From the cell containing the given text, extract its center point as [x, y] coordinate. 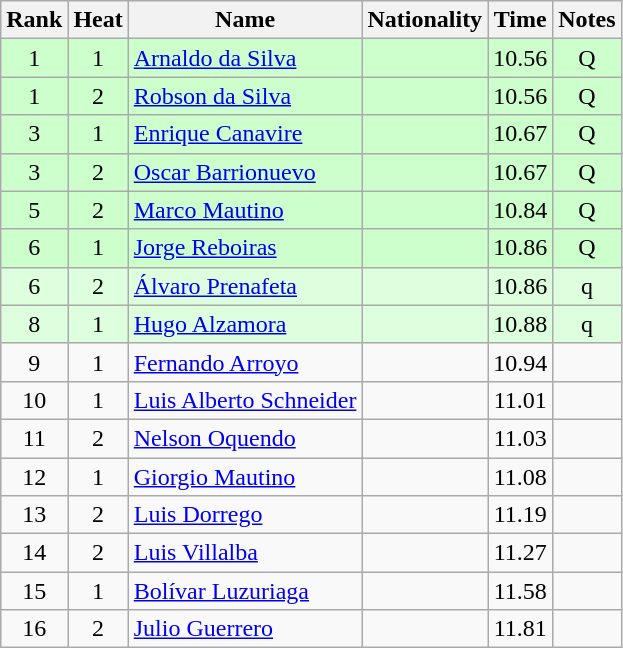
15 [34, 591]
Enrique Canavire [245, 134]
10.84 [520, 210]
Álvaro Prenafeta [245, 286]
Heat [98, 20]
16 [34, 629]
10.88 [520, 324]
Luis Villalba [245, 553]
Marco Mautino [245, 210]
Fernando Arroyo [245, 362]
Robson da Silva [245, 96]
11.27 [520, 553]
11.19 [520, 515]
Bolívar Luzuriaga [245, 591]
Jorge Reboiras [245, 248]
11.03 [520, 438]
Julio Guerrero [245, 629]
11.01 [520, 400]
10 [34, 400]
11.58 [520, 591]
10.94 [520, 362]
Luis Alberto Schneider [245, 400]
14 [34, 553]
11.81 [520, 629]
Giorgio Mautino [245, 477]
8 [34, 324]
Oscar Barrionuevo [245, 172]
Luis Dorrego [245, 515]
12 [34, 477]
Hugo Alzamora [245, 324]
Name [245, 20]
5 [34, 210]
11.08 [520, 477]
9 [34, 362]
Rank [34, 20]
Time [520, 20]
Notes [587, 20]
Nationality [425, 20]
11 [34, 438]
Arnaldo da Silva [245, 58]
13 [34, 515]
Nelson Oquendo [245, 438]
